For the text-containing cell, return its midpoint in (x, y) coordinate format. 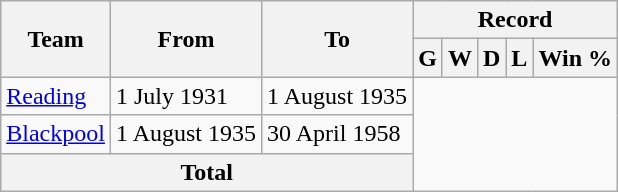
Win % (576, 58)
D (491, 58)
30 April 1958 (338, 134)
Record (516, 20)
Reading (56, 96)
L (520, 58)
To (338, 39)
Blackpool (56, 134)
G (428, 58)
Team (56, 39)
1 July 1931 (186, 96)
From (186, 39)
W (460, 58)
Total (207, 172)
